For the text-containing cell, return its midpoint in (X, Y) coordinate format. 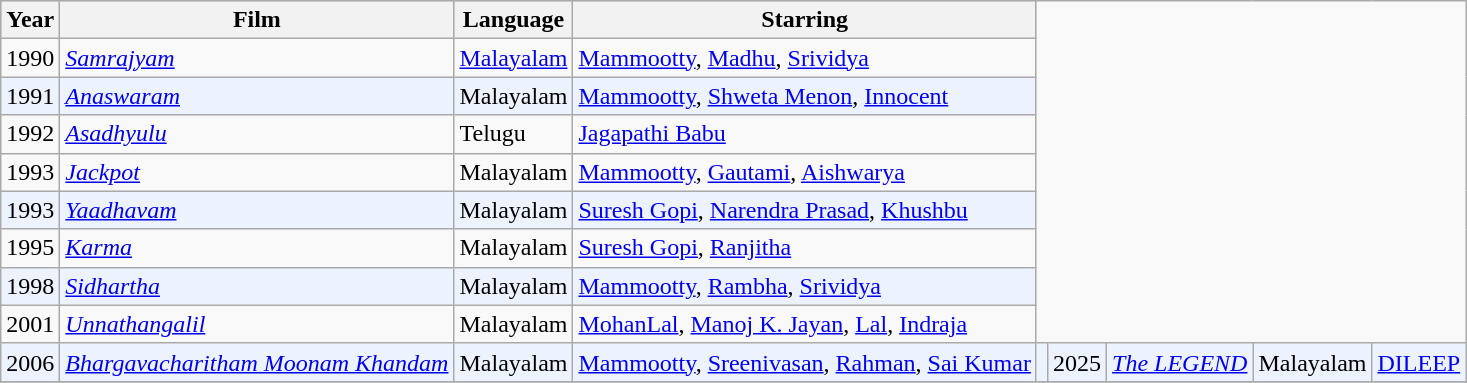
Jackpot (257, 172)
Telugu (514, 134)
Mammootty, Gautami, Aishwarya (804, 172)
Unnathangalil (257, 324)
1991 (30, 96)
Asadhyulu (257, 134)
Mammootty, Madhu, Srividya (804, 58)
1998 (30, 286)
2025 (1076, 362)
Suresh Gopi, Ranjitha (804, 248)
Mammootty, Sreenivasan, Rahman, Sai Kumar (804, 362)
1990 (30, 58)
1992 (30, 134)
Samrajyam (257, 58)
Anaswaram (257, 96)
Sidhartha (257, 286)
Yaadhavam (257, 210)
Year (30, 20)
2006 (30, 362)
Karma (257, 248)
Film (257, 20)
MohanLal, Manoj K. Jayan, Lal, Indraja (804, 324)
The LEGEND (1180, 362)
DILEEP (1419, 362)
Language (514, 20)
Jagapathi Babu (804, 134)
Starring (804, 20)
Suresh Gopi, Narendra Prasad, Khushbu (804, 210)
Mammootty, Rambha, Srividya (804, 286)
Bhargavacharitham Moonam Khandam (257, 362)
1995 (30, 248)
2001 (30, 324)
Mammootty, Shweta Menon, Innocent (804, 96)
